Return the [X, Y] coordinate for the center point of the cell that contains the specified text.  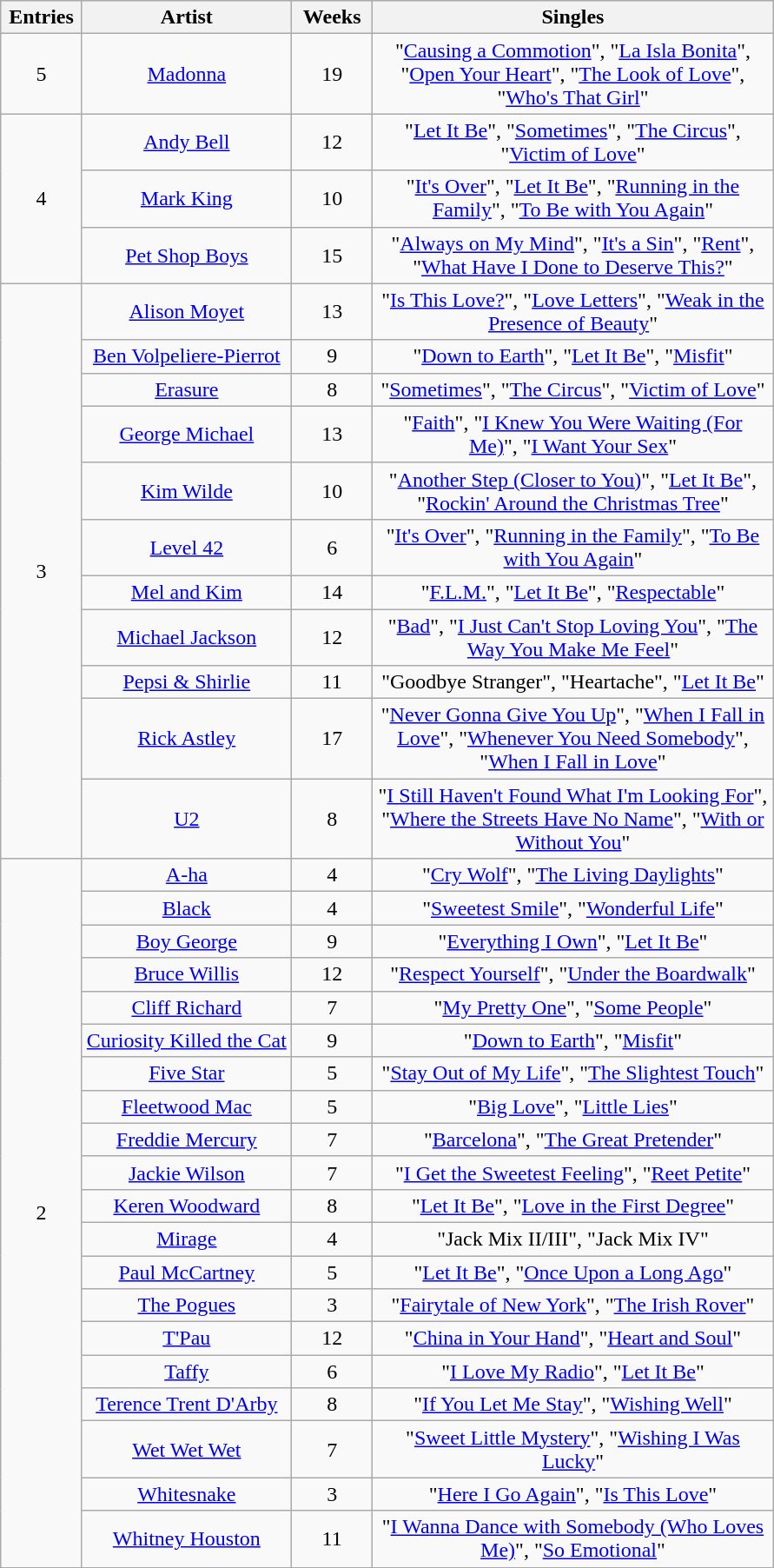
Michael Jackson [186, 636]
The Pogues [186, 1306]
Jackie Wilson [186, 1173]
"Causing a Commotion", "La Isla Bonita", "Open Your Heart", "The Look of Love", "Who's That Girl" [573, 74]
Mel and Kim [186, 592]
Cliff Richard [186, 1007]
"It's Over", "Running in the Family", "To Be with You Again" [573, 548]
"Goodbye Stranger", "Heartache", "Let It Be" [573, 682]
Pepsi & Shirlie [186, 682]
"Stay Out of My Life", "The Slightest Touch" [573, 1073]
"Faith", "I Knew You Were Waiting (For Me)", "I Want Your Sex" [573, 435]
Weeks [332, 17]
"It's Over", "Let It Be", "Running in the Family", "To Be with You Again" [573, 198]
"If You Let Me Stay", "Wishing Well" [573, 1405]
15 [332, 256]
Boy George [186, 941]
"Down to Earth", "Misfit" [573, 1040]
14 [332, 592]
Singles [573, 17]
Mark King [186, 198]
Keren Woodward [186, 1206]
"Sweet Little Mystery", "Wishing I Was Lucky" [573, 1450]
U2 [186, 819]
Artist [186, 17]
Ben Volpeliere-Pierrot [186, 356]
A-ha [186, 875]
Whitesnake [186, 1494]
"Fairytale of New York", "The Irish Rover" [573, 1306]
"Is This Love?", "Love Letters", "Weak in the Presence of Beauty" [573, 311]
17 [332, 739]
Erasure [186, 389]
"Bad", "I Just Can't Stop Loving You", "The Way You Make Me Feel" [573, 636]
Andy Bell [186, 143]
"I Wanna Dance with Somebody (Who Loves Me)", "So Emotional" [573, 1538]
George Michael [186, 435]
"Let It Be", "Love in the First Degree" [573, 1206]
Paul McCartney [186, 1272]
Taffy [186, 1372]
Fleetwood Mac [186, 1106]
"Barcelona", "The Great Pretender" [573, 1139]
"Here I Go Again", "Is This Love" [573, 1494]
Curiosity Killed the Cat [186, 1040]
"Never Gonna Give You Up", "When I Fall in Love", "Whenever You Need Somebody", "When I Fall in Love" [573, 739]
"Everything I Own", "Let It Be" [573, 941]
Bruce Willis [186, 974]
"My Pretty One", "Some People" [573, 1007]
Rick Astley [186, 739]
"China in Your Hand", "Heart and Soul" [573, 1339]
"Sweetest Smile", "Wonderful Life" [573, 908]
Five Star [186, 1073]
Whitney Houston [186, 1538]
"Respect Yourself", "Under the Boardwalk" [573, 974]
Wet Wet Wet [186, 1450]
Alison Moyet [186, 311]
Madonna [186, 74]
19 [332, 74]
T'Pau [186, 1339]
Entries [42, 17]
Kim Wilde [186, 490]
"Always on My Mind", "It's a Sin", "Rent", "What Have I Done to Deserve This?" [573, 256]
Terence Trent D'Arby [186, 1405]
"Cry Wolf", "The Living Daylights" [573, 875]
"Jack Mix II/III", "Jack Mix IV" [573, 1239]
"F.L.M.", "Let It Be", "Respectable" [573, 592]
Level 42 [186, 548]
"Down to Earth", "Let It Be", "Misfit" [573, 356]
Black [186, 908]
"Let It Be", "Once Upon a Long Ago" [573, 1272]
Freddie Mercury [186, 1139]
"I Still Haven't Found What I'm Looking For", "Where the Streets Have No Name", "With or Without You" [573, 819]
"Let It Be", "Sometimes", "The Circus", "Victim of Love" [573, 143]
"I Get the Sweetest Feeling", "Reet Petite" [573, 1173]
"I Love My Radio", "Let It Be" [573, 1372]
"Big Love", "Little Lies" [573, 1106]
Mirage [186, 1239]
"Sometimes", "The Circus", "Victim of Love" [573, 389]
"Another Step (Closer to You)", "Let It Be", "Rockin' Around the Christmas Tree" [573, 490]
2 [42, 1213]
Pet Shop Boys [186, 256]
